From the cell containing the given text, extract its center point as [X, Y] coordinate. 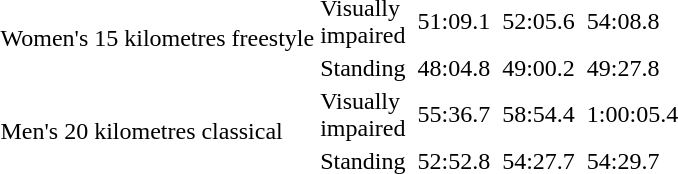
Visuallyimpaired [363, 114]
58:54.4 [539, 114]
48:04.8 [454, 68]
Standing [363, 68]
49:00.2 [539, 68]
55:36.7 [454, 114]
